Pinpoint the cell where the given text exists, returning its [x, y] midpoint coordinate. 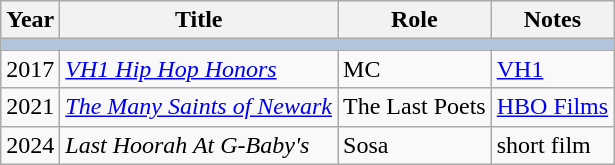
VH1 Hip Hop Honors [199, 69]
Sosa [415, 145]
HBO Films [552, 107]
2021 [30, 107]
Last Hoorah At G-Baby's [199, 145]
2024 [30, 145]
MC [415, 69]
The Many Saints of Newark [199, 107]
Title [199, 20]
Year [30, 20]
Role [415, 20]
Notes [552, 20]
VH1 [552, 69]
2017 [30, 69]
short film [552, 145]
The Last Poets [415, 107]
